From the cell containing the given text, extract its center point as [X, Y] coordinate. 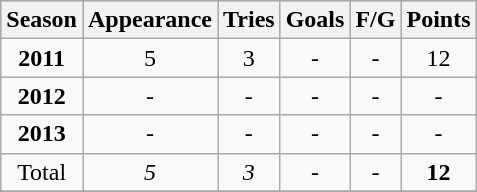
2013 [42, 134]
Total [42, 172]
2011 [42, 58]
F/G [376, 20]
Appearance [150, 20]
Goals [315, 20]
Points [438, 20]
2012 [42, 96]
Season [42, 20]
Tries [250, 20]
